Search for the cell housing the specified text and yield its (X, Y) center coordinate. 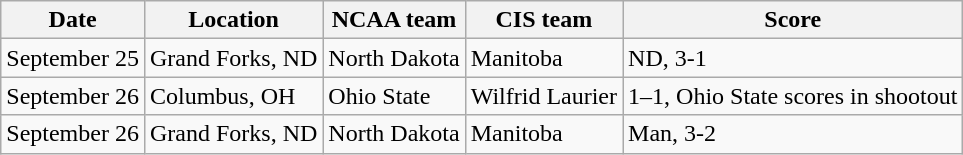
Wilfrid Laurier (544, 96)
Score (793, 20)
Date (73, 20)
Man, 3-2 (793, 134)
ND, 3-1 (793, 58)
CIS team (544, 20)
Location (233, 20)
1–1, Ohio State scores in shootout (793, 96)
Ohio State (394, 96)
Columbus, OH (233, 96)
September 25 (73, 58)
NCAA team (394, 20)
